Find where the given text appears and provide that cell's center as (X, Y) coordinate. 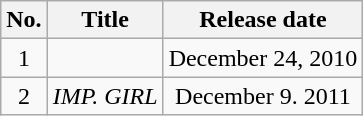
Release date (263, 20)
2 (24, 96)
1 (24, 58)
December 24, 2010 (263, 58)
Title (105, 20)
IMP. GIRL (105, 96)
December 9. 2011 (263, 96)
No. (24, 20)
